Pinpoint the cell where the given text exists, returning its [X, Y] midpoint coordinate. 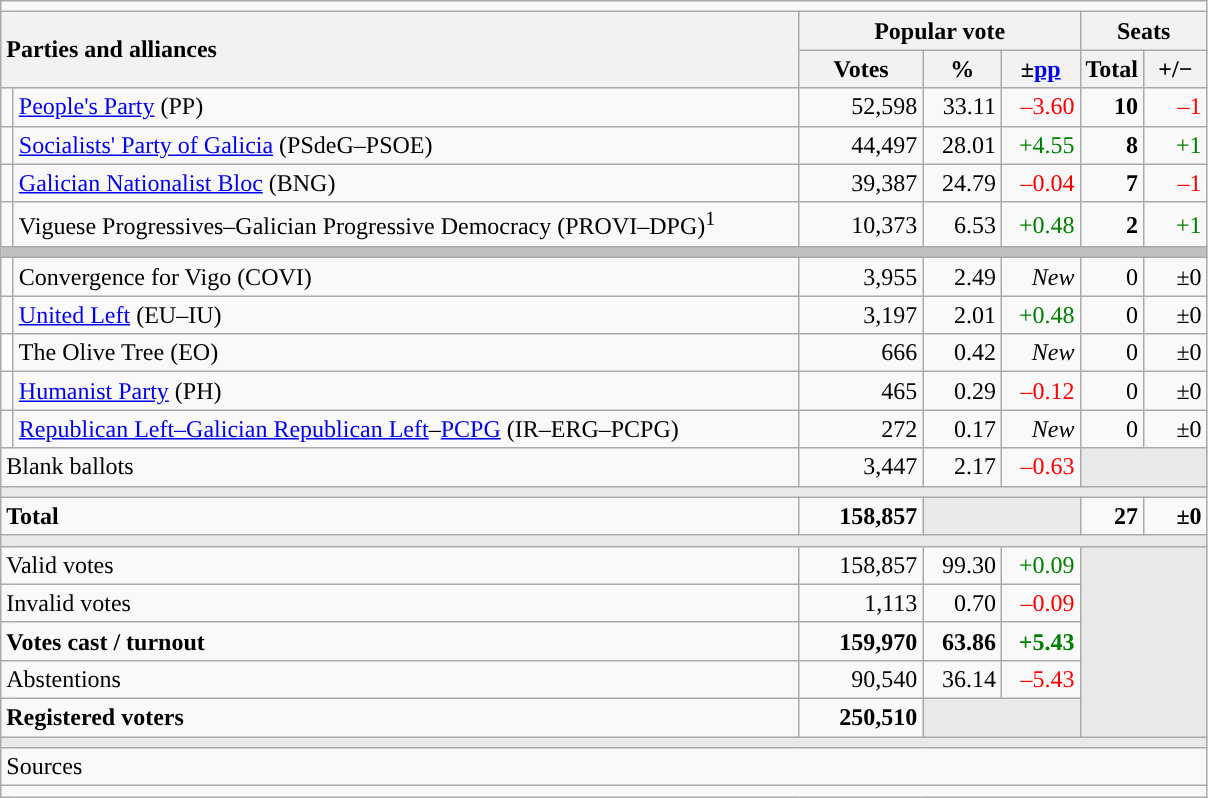
272 [861, 429]
Abstentions [400, 679]
10,373 [861, 224]
0.29 [962, 391]
3,955 [861, 277]
44,497 [861, 145]
63.86 [962, 641]
3,447 [861, 467]
36.14 [962, 679]
465 [861, 391]
2 [1112, 224]
0.17 [962, 429]
Blank ballots [400, 467]
250,510 [861, 718]
Votes [861, 69]
10 [1112, 107]
+0.09 [1040, 565]
Votes cast / turnout [400, 641]
Parties and alliances [400, 50]
Galician Nationalist Bloc (BNG) [406, 183]
1,113 [861, 603]
Humanist Party (PH) [406, 391]
2.01 [962, 315]
Sources [604, 767]
Republican Left–Galician Republican Left–PCPG (IR–ERG–PCPG) [406, 429]
Socialists' Party of Galicia (PSdeG–PSOE) [406, 145]
Seats [1144, 31]
United Left (EU–IU) [406, 315]
24.79 [962, 183]
±pp [1040, 69]
90,540 [861, 679]
33.11 [962, 107]
3,197 [861, 315]
–5.43 [1040, 679]
–3.60 [1040, 107]
+4.55 [1040, 145]
0.70 [962, 603]
People's Party (PP) [406, 107]
2.17 [962, 467]
666 [861, 353]
Valid votes [400, 565]
Convergence for Vigo (COVI) [406, 277]
Registered voters [400, 718]
–0.63 [1040, 467]
Invalid votes [400, 603]
0.42 [962, 353]
Viguese Progressives–Galician Progressive Democracy (PROVI–DPG)1 [406, 224]
6.53 [962, 224]
99.30 [962, 565]
–0.12 [1040, 391]
–0.04 [1040, 183]
+5.43 [1040, 641]
–0.09 [1040, 603]
+/− [1176, 69]
The Olive Tree (EO) [406, 353]
28.01 [962, 145]
8 [1112, 145]
159,970 [861, 641]
39,387 [861, 183]
% [962, 69]
52,598 [861, 107]
27 [1112, 516]
7 [1112, 183]
2.49 [962, 277]
Popular vote [940, 31]
